Pinpoint the cell where the given text exists, returning its (x, y) midpoint coordinate. 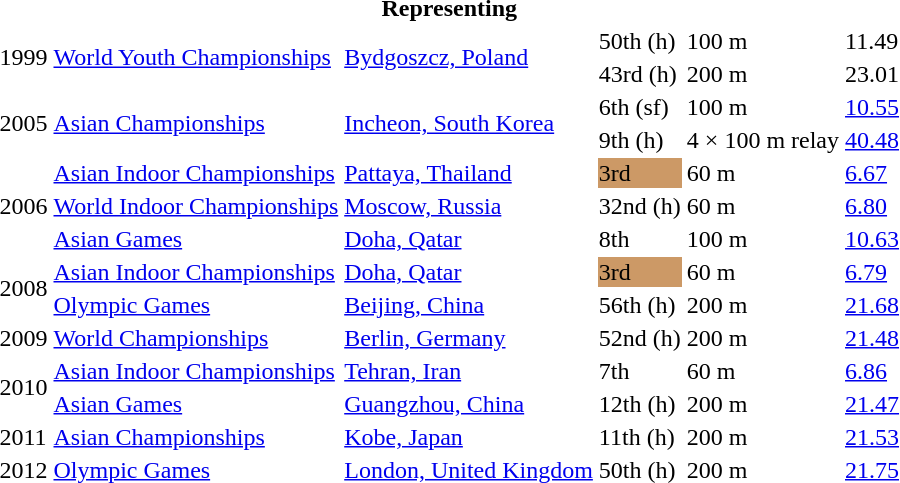
Tehran, Iran (469, 371)
Beijing, China (469, 305)
32nd (h) (640, 206)
Bydgoszcz, Poland (469, 58)
50th (h) (640, 41)
Guangzhou, China (469, 404)
6th (sf) (640, 107)
43rd (h) (640, 74)
World Indoor Championships (196, 206)
12th (h) (640, 404)
8th (640, 239)
Olympic Games (196, 305)
4 × 100 m relay (762, 140)
56th (h) (640, 305)
World Championships (196, 338)
9th (h) (640, 140)
Pattaya, Thailand (469, 173)
World Youth Championships (196, 58)
11th (h) (640, 437)
52nd (h) (640, 338)
Berlin, Germany (469, 338)
Kobe, Japan (469, 437)
7th (640, 371)
Incheon, South Korea (469, 124)
Moscow, Russia (469, 206)
